Identify which cell holds the provided text, then report its [X, Y] central coordinate. 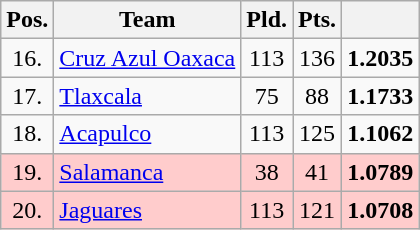
Salamanca [148, 172]
Jaguares [148, 210]
Pts. [318, 20]
Team [148, 20]
1.0789 [380, 172]
38 [267, 172]
125 [318, 134]
19. [28, 172]
1.1062 [380, 134]
18. [28, 134]
Tlaxcala [148, 96]
41 [318, 172]
1.2035 [380, 58]
Pos. [28, 20]
Acapulco [148, 134]
1.1733 [380, 96]
Cruz Azul Oaxaca [148, 58]
Pld. [267, 20]
88 [318, 96]
20. [28, 210]
16. [28, 58]
75 [267, 96]
136 [318, 58]
1.0708 [380, 210]
121 [318, 210]
17. [28, 96]
